Pinpoint the cell where the given text exists, returning its [x, y] midpoint coordinate. 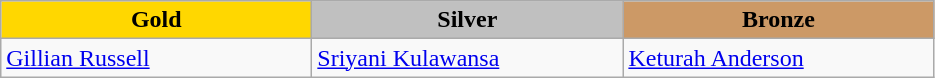
Gillian Russell [156, 58]
Sriyani Kulawansa [468, 58]
Keturah Anderson [778, 58]
Silver [468, 20]
Gold [156, 20]
Bronze [778, 20]
